Scan for the cell matching the given text and deliver its [x, y] coordinate at center. 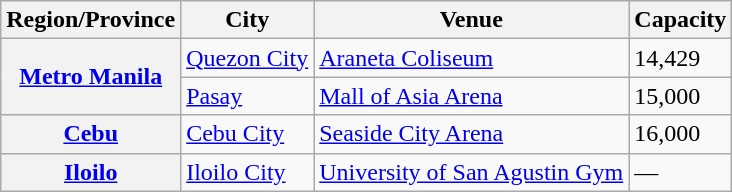
— [680, 172]
16,000 [680, 134]
University of San Agustin Gym [472, 172]
Mall of Asia Arena [472, 96]
Seaside City Arena [472, 134]
Cebu [91, 134]
Venue [472, 20]
Iloilo City [248, 172]
Metro Manila [91, 77]
Araneta Coliseum [472, 58]
City [248, 20]
Capacity [680, 20]
Quezon City [248, 58]
Iloilo [91, 172]
Cebu City [248, 134]
Region/Province [91, 20]
15,000 [680, 96]
14,429 [680, 58]
Pasay [248, 96]
